Extract the (x, y) coordinate from the center of the cell holding the provided text.  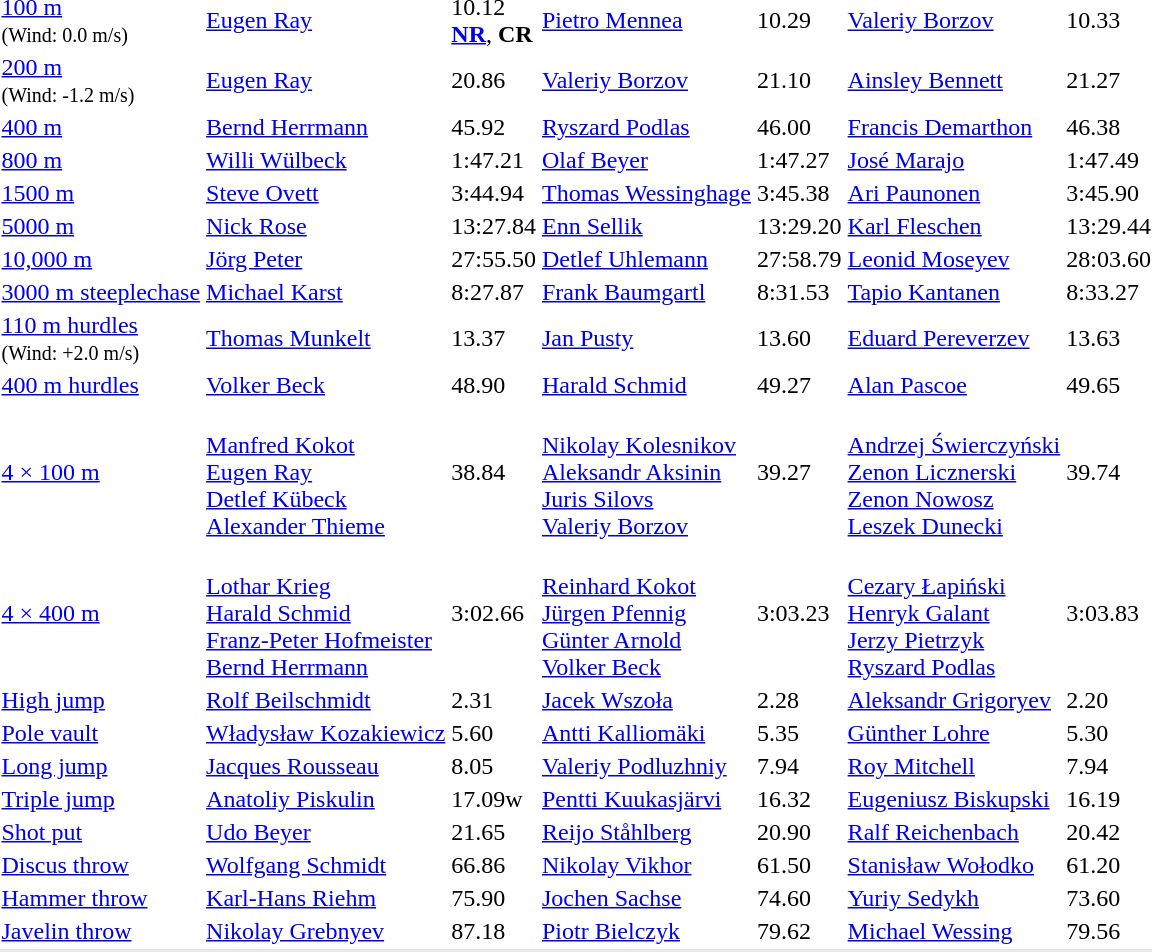
13:27.84 (494, 226)
Volker Beck (326, 385)
8:27.87 (494, 292)
Francis Demarthon (954, 127)
Valeriy Borzov (647, 80)
4 × 400 m (101, 613)
46.00 (799, 127)
Steve Ovett (326, 193)
49.27 (799, 385)
39.27 (799, 472)
Jörg Peter (326, 259)
3:03.23 (799, 613)
27:58.79 (799, 259)
20.86 (494, 80)
Triple jump (101, 799)
Anatoliy Piskulin (326, 799)
45.92 (494, 127)
Michael Wessing (954, 931)
Roy Mitchell (954, 766)
Ryszard Podlas (647, 127)
13.60 (799, 338)
Piotr Bielczyk (647, 931)
Nick Rose (326, 226)
5.35 (799, 733)
8.05 (494, 766)
8:31.53 (799, 292)
16.32 (799, 799)
21.10 (799, 80)
17.09w (494, 799)
79.62 (799, 931)
38.84 (494, 472)
Manfred KokotEugen RayDetlef KübeckAlexander Thieme (326, 472)
5000 m (101, 226)
Thomas Wessinghage (647, 193)
Eduard Pereverzev (954, 338)
Lothar KriegHarald SchmidFranz-Peter HofmeisterBernd Herrmann (326, 613)
1500 m (101, 193)
Alan Pascoe (954, 385)
Shot put (101, 832)
21.65 (494, 832)
Leonid Moseyev (954, 259)
Enn Sellik (647, 226)
Jacek Wszoła (647, 700)
Karl-Hans Riehm (326, 898)
Reijo Ståhlberg (647, 832)
Hammer throw (101, 898)
Nikolay Grebnyev (326, 931)
Eugen Ray (326, 80)
Władysław Kozakiewicz (326, 733)
Bernd Herrmann (326, 127)
Rolf Beilschmidt (326, 700)
3:45.38 (799, 193)
Nikolay Vikhor (647, 865)
Eugeniusz Biskupski (954, 799)
José Marajo (954, 160)
4 × 100 m (101, 472)
Tapio Kantanen (954, 292)
Valeriy Podluzhniy (647, 766)
Olaf Beyer (647, 160)
13:29.20 (799, 226)
Detlef Uhlemann (647, 259)
2.28 (799, 700)
Aleksandr Grigoryev (954, 700)
Long jump (101, 766)
Wolfgang Schmidt (326, 865)
Discus throw (101, 865)
Pentti Kuukasjärvi (647, 799)
Javelin throw (101, 931)
Reinhard KokotJürgen PfennigGünter ArnoldVolker Beck (647, 613)
3:44.94 (494, 193)
27:55.50 (494, 259)
Udo Beyer (326, 832)
13.37 (494, 338)
74.60 (799, 898)
High jump (101, 700)
Pole vault (101, 733)
Ralf Reichenbach (954, 832)
400 m hurdles (101, 385)
400 m (101, 127)
Willi Wülbeck (326, 160)
Karl Fleschen (954, 226)
110 m hurdles(Wind: +2.0 m/s) (101, 338)
Cezary ŁapińskiHenryk GalantJerzy PietrzykRyszard Podlas (954, 613)
Jacques Rousseau (326, 766)
10,000 m (101, 259)
1:47.21 (494, 160)
75.90 (494, 898)
Harald Schmid (647, 385)
5.60 (494, 733)
Michael Karst (326, 292)
Stanisław Wołodko (954, 865)
2.31 (494, 700)
61.50 (799, 865)
800 m (101, 160)
Yuriy Sedykh (954, 898)
1:47.27 (799, 160)
87.18 (494, 931)
Ainsley Bennett (954, 80)
Andrzej ŚwierczyńskiZenon LicznerskiZenon NowoszLeszek Dunecki (954, 472)
7.94 (799, 766)
Frank Baumgartl (647, 292)
200 m(Wind: -1.2 m/s) (101, 80)
Thomas Munkelt (326, 338)
Jochen Sachse (647, 898)
Jan Pusty (647, 338)
3:02.66 (494, 613)
Günther Lohre (954, 733)
20.90 (799, 832)
Ari Paunonen (954, 193)
Nikolay KolesnikovAleksandr AksininJuris SilovsValeriy Borzov (647, 472)
66.86 (494, 865)
48.90 (494, 385)
3000 m steeplechase (101, 292)
Antti Kalliomäki (647, 733)
